Search for the cell housing the specified text and yield its (X, Y) center coordinate. 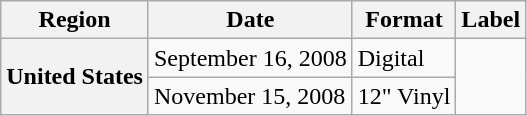
United States (75, 77)
November 15, 2008 (250, 96)
Date (250, 20)
Label (491, 20)
Format (404, 20)
Region (75, 20)
September 16, 2008 (250, 58)
Digital (404, 58)
12" Vinyl (404, 96)
